Capture the cell that displays the provided text and extract its [x, y] central coordinate. 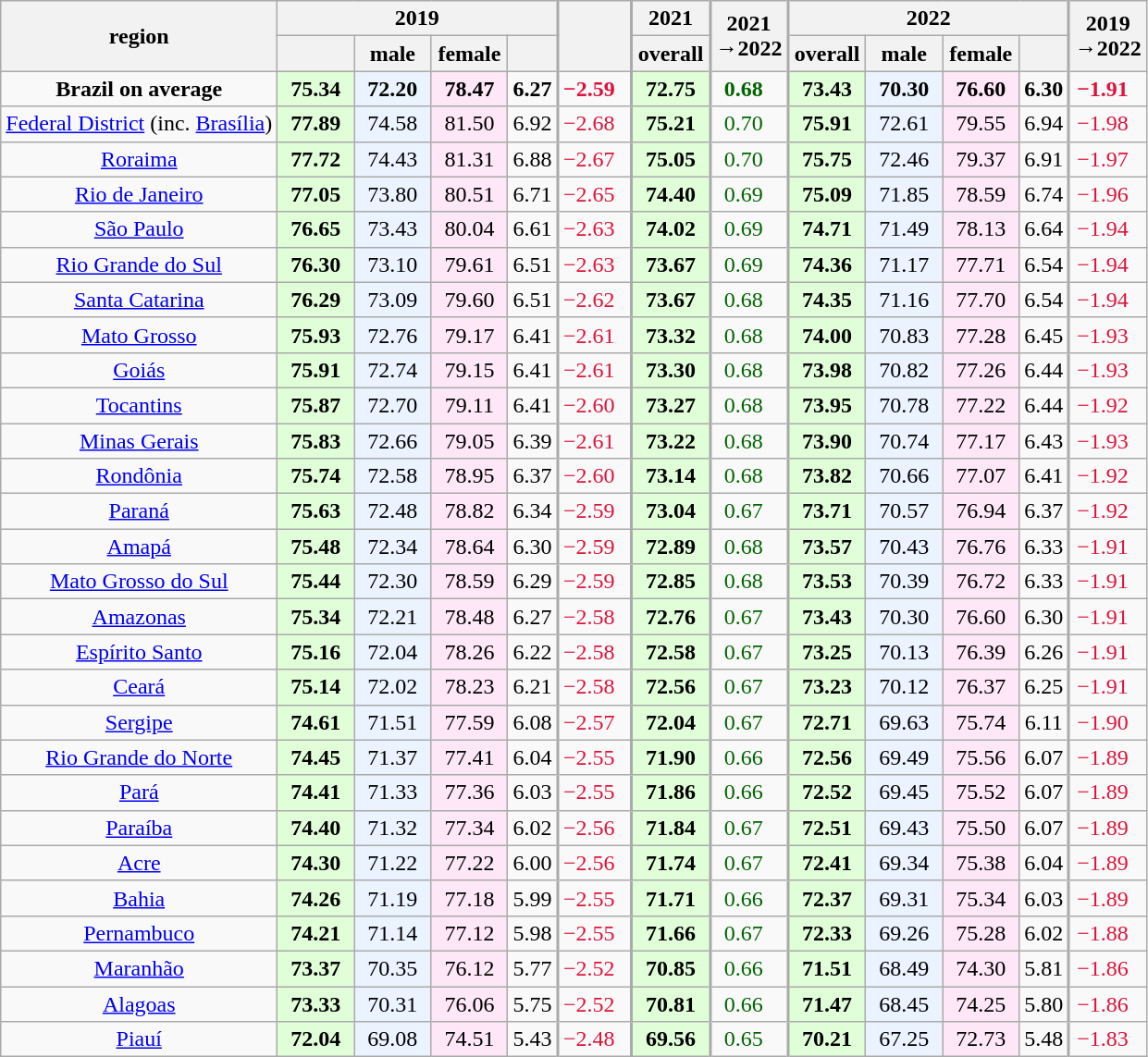
5.43 [533, 1039]
68.49 [905, 968]
74.61 [316, 722]
74.41 [316, 793]
6.11 [1044, 722]
0.65 [749, 1039]
6.34 [533, 511]
Roraima [139, 159]
Pernambuco [139, 933]
74.36 [827, 264]
73.04 [672, 511]
73.71 [827, 511]
Rio de Janeiro [139, 194]
70.78 [905, 405]
71.14 [392, 933]
5.75 [533, 1003]
70.35 [392, 968]
70.74 [905, 441]
72.33 [827, 933]
73.25 [827, 652]
81.50 [470, 124]
72.52 [827, 793]
73.53 [827, 582]
77.28 [981, 335]
74.25 [981, 1003]
79.11 [470, 405]
74.26 [316, 898]
71.90 [672, 757]
72.89 [672, 547]
Acre [139, 863]
76.72 [981, 582]
2022 [929, 18]
6.92 [533, 124]
70.39 [905, 582]
77.70 [981, 300]
74.43 [392, 159]
79.60 [470, 300]
77.89 [316, 124]
Amapá [139, 547]
77.17 [981, 441]
72.61 [905, 124]
72.34 [392, 547]
73.33 [316, 1003]
72.02 [392, 687]
−1.97 [1108, 159]
−2.68 [595, 124]
5.81 [1044, 968]
70.85 [672, 968]
72.71 [827, 722]
73.09 [392, 300]
70.21 [827, 1039]
71.47 [827, 1003]
80.04 [470, 229]
71.66 [672, 933]
74.02 [672, 229]
69.26 [905, 933]
Espírito Santo [139, 652]
77.41 [470, 757]
69.56 [672, 1039]
71.16 [905, 300]
71.85 [905, 194]
71.71 [672, 898]
70.83 [905, 335]
81.31 [470, 159]
6.61 [533, 229]
5.99 [533, 898]
Santa Catarina [139, 300]
79.15 [470, 370]
Piauí [139, 1039]
Sergipe [139, 722]
70.66 [905, 476]
6.94 [1044, 124]
6.00 [533, 863]
76.12 [470, 968]
76.37 [981, 687]
72.30 [392, 582]
71.49 [905, 229]
Goiás [139, 370]
71.37 [392, 757]
79.05 [470, 441]
Rio Grande do Norte [139, 757]
79.61 [470, 264]
77.07 [981, 476]
72.70 [392, 405]
77.71 [981, 264]
75.21 [672, 124]
−2.62 [595, 300]
72.46 [905, 159]
71.86 [672, 793]
75.83 [316, 441]
−2.65 [595, 194]
75.05 [672, 159]
72.75 [672, 89]
71.33 [392, 793]
72.85 [672, 582]
6.64 [1044, 229]
2019→2022 [1108, 36]
6.29 [533, 582]
75.28 [981, 933]
Amazonas [139, 617]
Mato Grosso [139, 335]
6.88 [533, 159]
Rondônia [139, 476]
74.35 [827, 300]
74.58 [392, 124]
73.30 [672, 370]
68.45 [905, 1003]
75.87 [316, 405]
Federal District (inc. Brasília) [139, 124]
77.18 [470, 898]
Rio Grande do Sul [139, 264]
Brazil on average [139, 89]
72.20 [392, 89]
79.55 [981, 124]
69.08 [392, 1039]
70.57 [905, 511]
70.43 [905, 547]
78.48 [470, 617]
76.65 [316, 229]
73.22 [672, 441]
79.17 [470, 335]
75.75 [827, 159]
74.51 [470, 1039]
72.37 [827, 898]
77.12 [470, 933]
73.23 [827, 687]
72.74 [392, 370]
74.00 [827, 335]
80.51 [470, 194]
73.10 [392, 264]
5.48 [1044, 1039]
78.82 [470, 511]
72.41 [827, 863]
69.45 [905, 793]
−2.57 [595, 722]
6.45 [1044, 335]
77.26 [981, 370]
2019 [418, 18]
73.27 [672, 405]
78.13 [981, 229]
70.31 [392, 1003]
2021→2022 [749, 36]
6.91 [1044, 159]
70.13 [905, 652]
67.25 [905, 1039]
Pará [139, 793]
78.47 [470, 89]
5.98 [533, 933]
75.16 [316, 652]
73.37 [316, 968]
73.14 [672, 476]
75.50 [981, 828]
72.51 [827, 828]
79.37 [981, 159]
75.14 [316, 687]
75.48 [316, 547]
76.39 [981, 652]
75.56 [981, 757]
76.29 [316, 300]
Mato Grosso do Sul [139, 582]
Bahia [139, 898]
region [139, 36]
78.23 [470, 687]
75.44 [316, 582]
−2.67 [595, 159]
76.76 [981, 547]
−2.48 [595, 1039]
71.22 [392, 863]
77.72 [316, 159]
6.26 [1044, 652]
75.38 [981, 863]
78.26 [470, 652]
−1.90 [1108, 722]
76.94 [981, 511]
6.21 [533, 687]
73.32 [672, 335]
75.09 [827, 194]
−1.83 [1108, 1039]
76.30 [316, 264]
72.48 [392, 511]
73.98 [827, 370]
6.43 [1044, 441]
71.74 [672, 863]
−1.98 [1108, 124]
75.52 [981, 793]
6.39 [533, 441]
71.84 [672, 828]
69.34 [905, 863]
73.90 [827, 441]
6.74 [1044, 194]
70.81 [672, 1003]
73.95 [827, 405]
71.19 [392, 898]
Minas Gerais [139, 441]
69.31 [905, 898]
70.12 [905, 687]
78.95 [470, 476]
77.59 [470, 722]
74.71 [827, 229]
75.63 [316, 511]
74.21 [316, 933]
6.71 [533, 194]
71.32 [392, 828]
−1.96 [1108, 194]
74.45 [316, 757]
72.21 [392, 617]
69.63 [905, 722]
77.36 [470, 793]
73.82 [827, 476]
São Paulo [139, 229]
77.34 [470, 828]
72.66 [392, 441]
Ceará [139, 687]
Maranhão [139, 968]
Paraíba [139, 828]
73.57 [827, 547]
72.73 [981, 1039]
2021 [672, 18]
71.17 [905, 264]
78.64 [470, 547]
76.06 [470, 1003]
69.49 [905, 757]
5.80 [1044, 1003]
6.25 [1044, 687]
6.22 [533, 652]
73.80 [392, 194]
70.82 [905, 370]
−1.88 [1108, 933]
77.05 [316, 194]
Paraná [139, 511]
69.43 [905, 828]
75.93 [316, 335]
6.08 [533, 722]
Alagoas [139, 1003]
5.77 [533, 968]
Tocantins [139, 405]
